Locate the cell with the specified text and output its (x, y) center coordinate. 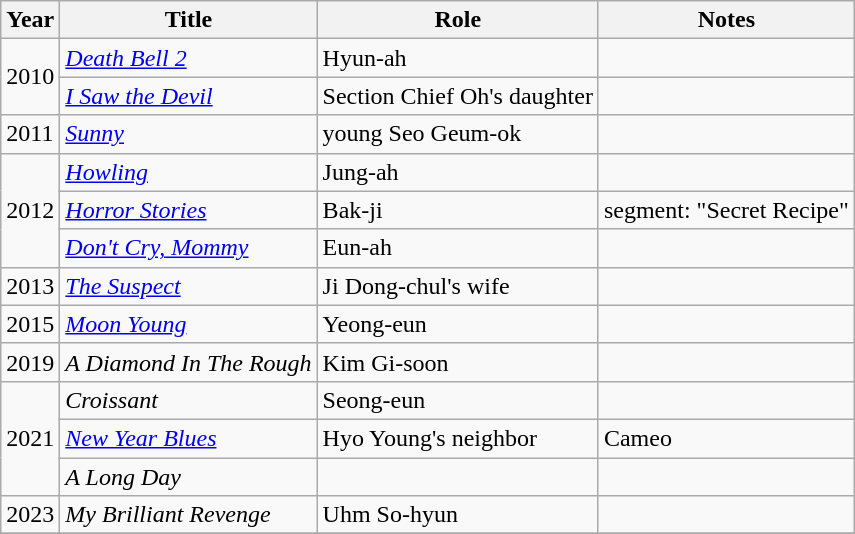
Yeong-eun (458, 324)
Horror Stories (188, 210)
2013 (30, 286)
Section Chief Oh's daughter (458, 96)
Eun-ah (458, 248)
Sunny (188, 134)
segment: "Secret Recipe" (726, 210)
Jung-ah (458, 172)
Don't Cry, Mommy (188, 248)
2012 (30, 210)
young Seo Geum-ok (458, 134)
2010 (30, 77)
Hyun-ah (458, 58)
Death Bell 2 (188, 58)
Ji Dong-chul's wife (458, 286)
Howling (188, 172)
Uhm So-hyun (458, 515)
Role (458, 20)
2021 (30, 438)
Hyo Young's neighbor (458, 438)
My Brilliant Revenge (188, 515)
Title (188, 20)
Seong-eun (458, 400)
A Long Day (188, 477)
New Year Blues (188, 438)
I Saw the Devil (188, 96)
Cameo (726, 438)
2011 (30, 134)
2023 (30, 515)
Kim Gi-soon (458, 362)
2015 (30, 324)
Notes (726, 20)
The Suspect (188, 286)
A Diamond In The Rough (188, 362)
Croissant (188, 400)
Year (30, 20)
2019 (30, 362)
Moon Young (188, 324)
Bak-ji (458, 210)
